Locate the cell with the specified text and output its [X, Y] center coordinate. 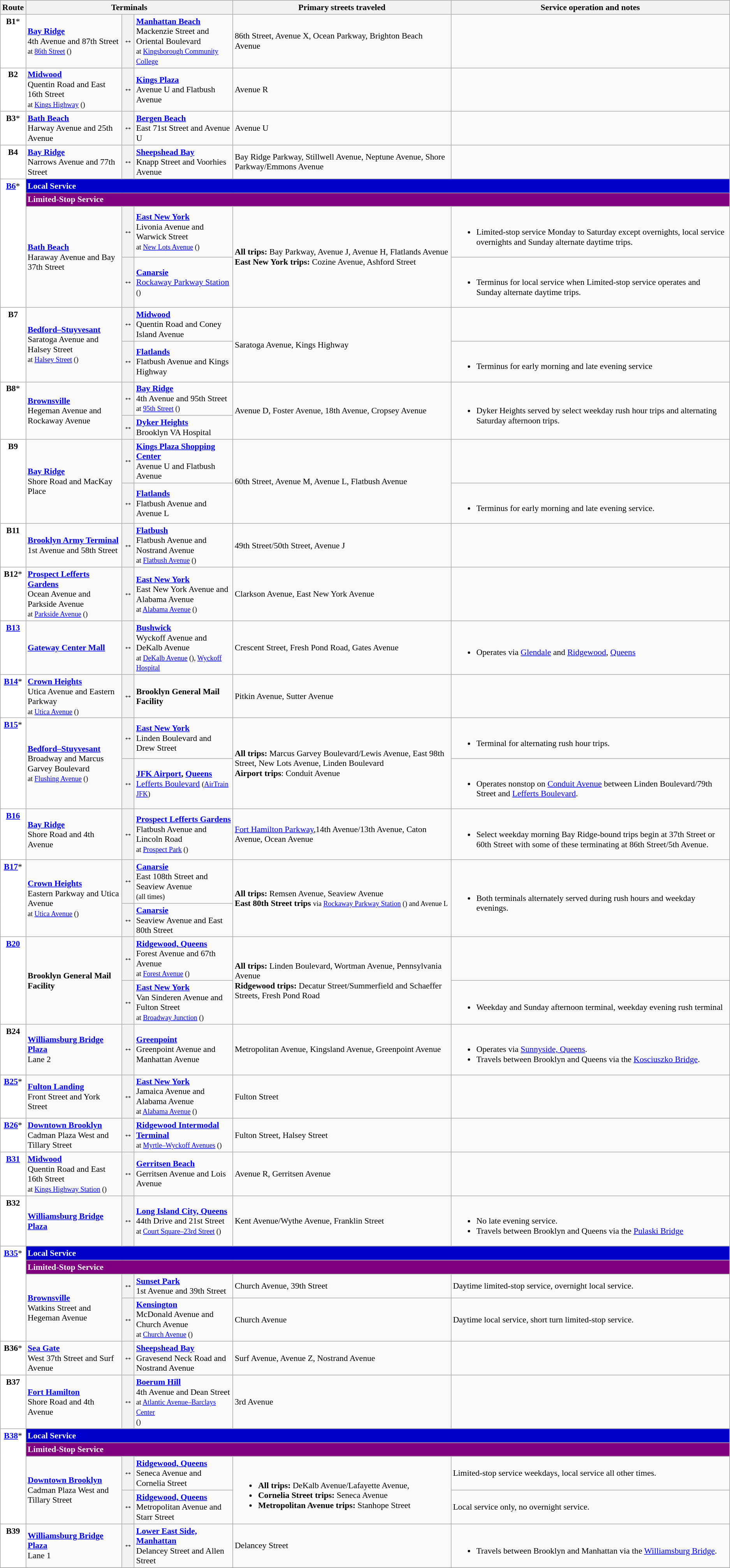
Pitkin Avenue, Sutter Avenue [342, 696]
Gateway Center Mall [74, 648]
B3* [13, 128]
Bergen BeachEast 71st Street and Avenue U [184, 128]
Fort Hamilton Parkway,14th Avenue/13th Avenue, Caton Avenue, Ocean Avenue [342, 834]
Limited-stop service weekdays, local service all other times. [590, 1473]
Lower East Side, ManhattanDelancey Street and Allen Street [184, 1546]
B15* [13, 764]
East New YorkLivonia Avenue and Warwick Streetat New Lots Avenue () [184, 232]
Bay Ridge Parkway, Stillwell Avenue, Neptune Avenue, Shore Parkway/Emmons Avenue [342, 162]
Fulton LandingFront Street and York Street [74, 1097]
KensingtonMcDonald Avenue and Church Avenueat Church Avenue () [184, 1320]
Local service only, no overnight service. [590, 1507]
Limited-stop service Monday to Saturday except overnights, local service overnights and Sunday alternate daytime trips. [590, 232]
Terminals [129, 7]
CanarsieSeaview Avenue and East 80th Street [184, 920]
Fulton Street [342, 1097]
B14* [13, 696]
Crown HeightsUtica Avenue and Eastern Parkwayat Utica Avenue () [74, 696]
Church Avenue [342, 1320]
Daytime limited-stop service, overnight local service. [590, 1286]
Service operation and notes [590, 7]
B7 [13, 345]
Fort HamiltonShore Road and 4th Avenue [74, 1402]
Church Avenue, 39th Street [342, 1286]
Kings PlazaAvenue U and Flatbush Avenue [184, 90]
B37 [13, 1402]
B2 [13, 90]
Route [13, 7]
Kent Avenue/Wythe Avenue, Franklin Street [342, 1221]
Bay RidgeShore Road and 4th Avenue [74, 834]
FlatbushFlatbush Avenue and Nostrand Avenueat Flatbush Avenue () [184, 546]
Gerritsen BeachGerritsen Avenue and Lois Avenue [184, 1174]
Ridgewood, Queens Metropolitan Avenue and Starr Street [184, 1507]
JFK Airport, QueensLefferts Boulevard (AirTrain JFK) [184, 784]
BushwickWyckoff Avenue and DeKalb Avenueat DeKalb Avenue (), Wyckoff Hospital [184, 648]
B6* [13, 244]
BrownsvilleHegeman Avenue and Rockaway Avenue [74, 411]
Avenue R, Gerritsen Avenue [342, 1174]
CanarsieEast 108th Street and Seaview Avenue(all times) [184, 881]
Sea GateWest 37th Street and Surf Avenue [74, 1358]
B9 [13, 481]
Operates nonstop on Conduit Avenue between Linden Boulevard/79th Street and Lefferts Boulevard. [590, 784]
All trips: Marcus Garvey Boulevard/Lewis Avenue, East 98th Street, New Lots Avenue, Linden BoulevardAirport trips: Conduit Avenue [342, 764]
Williamsburg Bridge PlazaLane 2 [74, 1050]
B20 [13, 981]
Williamsburg Bridge PlazaLane 1 [74, 1546]
Travels between Brooklyn and Manhattan via the Williamsburg Bridge. [590, 1546]
All trips: DeKalb Avenue/Lafayette Avenue,Cornelia Street trips: Seneca AvenueMetropolitan Avenue trips: Stanhope Street [342, 1491]
B13 [13, 648]
Avenue R [342, 90]
Bay RidgeShore Road and MacKay Place [74, 481]
East New YorkLinden Boulevard and Drew Street [184, 738]
BrownsvilleWatkins Street and Hegeman Avenue [74, 1308]
86th Street, Avenue X, Ocean Parkway, Brighton Beach Avenue [342, 41]
B8* [13, 411]
East New YorkEast New York Avenue and Alabama Avenue at Alabama Avenue () [184, 594]
Saratoga Avenue, Kings Highway [342, 345]
East New YorkJamaica Avenue and Alabama Avenue at Alabama Avenue () [184, 1097]
All trips: Linden Boulevard, Wortman Avenue, Pennsylvania AvenueRidgewood trips: Decatur Street/Summerfield and Schaeffer Streets, Fresh Pond Road [342, 981]
Crescent Street, Fresh Pond Road, Gates Avenue [342, 648]
B25* [13, 1097]
No late evening service.Travels between Brooklyn and Queens via the Pulaski Bridge [590, 1221]
MidwoodQuentin Road and Coney Island Avenue [184, 325]
Sheepshead BayGravesend Neck Road and Nostrand Avenue [184, 1358]
Terminus for early morning and late evening service. [590, 503]
Williamsburg Bridge Plaza [74, 1221]
B36* [13, 1358]
MidwoodQuentin Road and East 16th Streetat Kings Highway () [74, 90]
B17* [13, 898]
Ridgewood Intermodal Terminalat Myrtle–Wyckoff Avenues () [184, 1136]
Clarkson Avenue, East New York Avenue [342, 594]
Terminal for alternating rush hour trips. [590, 738]
B1* [13, 41]
B26* [13, 1136]
60th Street, Avenue M, Avenue L, Flatbush Avenue [342, 481]
Dyker HeightsBrooklyn VA Hospital [184, 427]
MidwoodQuentin Road and East 16th Streetat Kings Highway Station () [74, 1174]
Select weekday morning Bay Ridge-bound trips begin at 37th Street or 60th Street with some of these terminating at 86th Street/5th Avenue. [590, 834]
Bedford–StuyvesantSaratoga Avenue and Halsey Streetat Halsey Street () [74, 345]
Weekday and Sunday afternoon terminal, weekday evening rush terminal [590, 1003]
FlatlandsFlatbush Avenue and Avenue L [184, 503]
Terminus for early morning and late evening service [590, 362]
East New YorkVan Sinderen Avenue and Fulton Streetat Broadway Junction () [184, 1003]
Prospect Lefferts GardensFlatbush Avenue and Lincoln Roadat Prospect Park () [184, 834]
B32 [13, 1221]
B31 [13, 1174]
B39 [13, 1546]
Bay RidgeNarrows Avenue and 77th Street [74, 162]
3rd Avenue [342, 1402]
Dyker Heights served by select weekday rush hour trips and alternating Saturday afternoon trips. [590, 411]
Both terminals alternately served during rush hours and weekday evenings. [590, 898]
B4 [13, 162]
Bedford–StuyvesantBroadway and Marcus Garvey Boulevardat Flushing Avenue () [74, 764]
Ridgewood, QueensSeneca Avenue and Cornelia Street [184, 1473]
B35* [13, 1294]
B24 [13, 1050]
Sheepshead BayKnapp Street and Voorhies Avenue [184, 162]
49th Street/50th Street, Avenue J [342, 546]
All trips: Remsen Avenue, Seaview AvenueEast 80th Street trips via Rockaway Parkway Station () and Avenue L [342, 898]
Delancey Street [342, 1546]
Long Island City, Queens44th Drive and 21st Streetat Court Square–23rd Street () [184, 1221]
B16 [13, 834]
Bath BeachHarway Avenue and 25th Avenue [74, 128]
Operates via Glendale and Ridgewood, Queens [590, 648]
GreenpointGreenpoint Avenue and Manhattan Avenue [184, 1050]
Ridgewood, QueensForest Avenue and 67th Avenueat Forest Avenue () [184, 959]
Daytime local service, short turn limited-stop service. [590, 1320]
Operates via Sunnyside, Queens.Travels between Brooklyn and Queens via the Kosciuszko Bridge. [590, 1050]
B11 [13, 546]
Boerum Hill4th Avenue and Dean Streetat Atlantic Avenue–Barclays Center() [184, 1402]
B38* [13, 1476]
CanarsieRockaway Parkway Station () [184, 283]
Primary streets traveled [342, 7]
Metropolitan Avenue, Kingsland Avenue, Greenpoint Avenue [342, 1050]
Manhattan BeachMackenzie Street and Oriental Boulevardat Kingsborough Community College [184, 41]
Terminus for local service when Limited-stop service operates and Sunday alternate daytime trips. [590, 283]
Surf Avenue, Avenue Z, Nostrand Avenue [342, 1358]
Bay Ridge4th Avenue and 95th Streetat 95th Street () [184, 399]
FlatlandsFlatbush Avenue and Kings Highway [184, 362]
Brooklyn Army Terminal1st Avenue and 58th Street [74, 546]
Sunset Park1st Avenue and 39th Street [184, 1286]
Crown HeightsEastern Parkway and Utica Avenueat Utica Avenue () [74, 898]
All trips: Bay Parkway, Avenue J, Avenue H, Flatlands AvenueEast New York trips: Cozine Avenue, Ashford Street [342, 257]
Fulton Street, Halsey Street [342, 1136]
Avenue U [342, 128]
Prospect Lefferts GardensOcean Avenue and Parkside Avenueat Parkside Avenue () [74, 594]
Bath BeachHaraway Avenue and Bay 37th Street [74, 257]
B12* [13, 594]
Bay Ridge4th Avenue and 87th Streetat 86th Street () [74, 41]
Kings Plaza Shopping CenterAvenue U and Flatbush Avenue [184, 461]
Avenue D, Foster Avenue, 18th Avenue, Cropsey Avenue [342, 411]
